Provide the (x, y) coordinate of the cell's center where the given text is located.  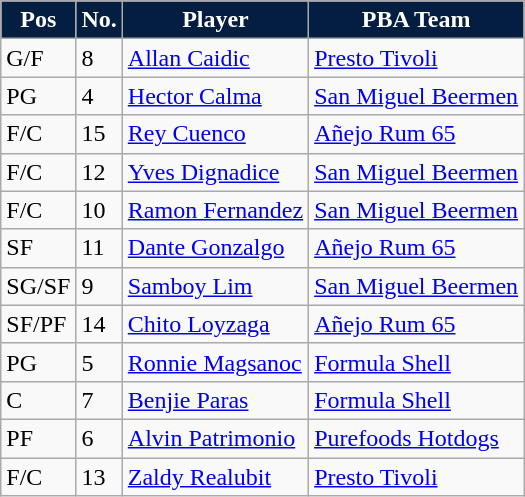
12 (99, 172)
PBA Team (416, 20)
11 (99, 248)
14 (99, 324)
Alvin Patrimonio (215, 438)
7 (99, 400)
13 (99, 477)
Ramon Fernandez (215, 210)
Yves Dignadice (215, 172)
4 (99, 96)
SF (38, 248)
Samboy Lim (215, 286)
6 (99, 438)
5 (99, 362)
15 (99, 134)
Chito Loyzaga (215, 324)
Player (215, 20)
SG/SF (38, 286)
Purefoods Hotdogs (416, 438)
PF (38, 438)
Ronnie Magsanoc (215, 362)
10 (99, 210)
Rey Cuenco (215, 134)
SF/PF (38, 324)
G/F (38, 58)
C (38, 400)
Dante Gonzalgo (215, 248)
9 (99, 286)
8 (99, 58)
Pos (38, 20)
Hector Calma (215, 96)
Zaldy Realubit (215, 477)
Benjie Paras (215, 400)
No. (99, 20)
Allan Caidic (215, 58)
